Search for the cell housing the specified text and yield its (X, Y) center coordinate. 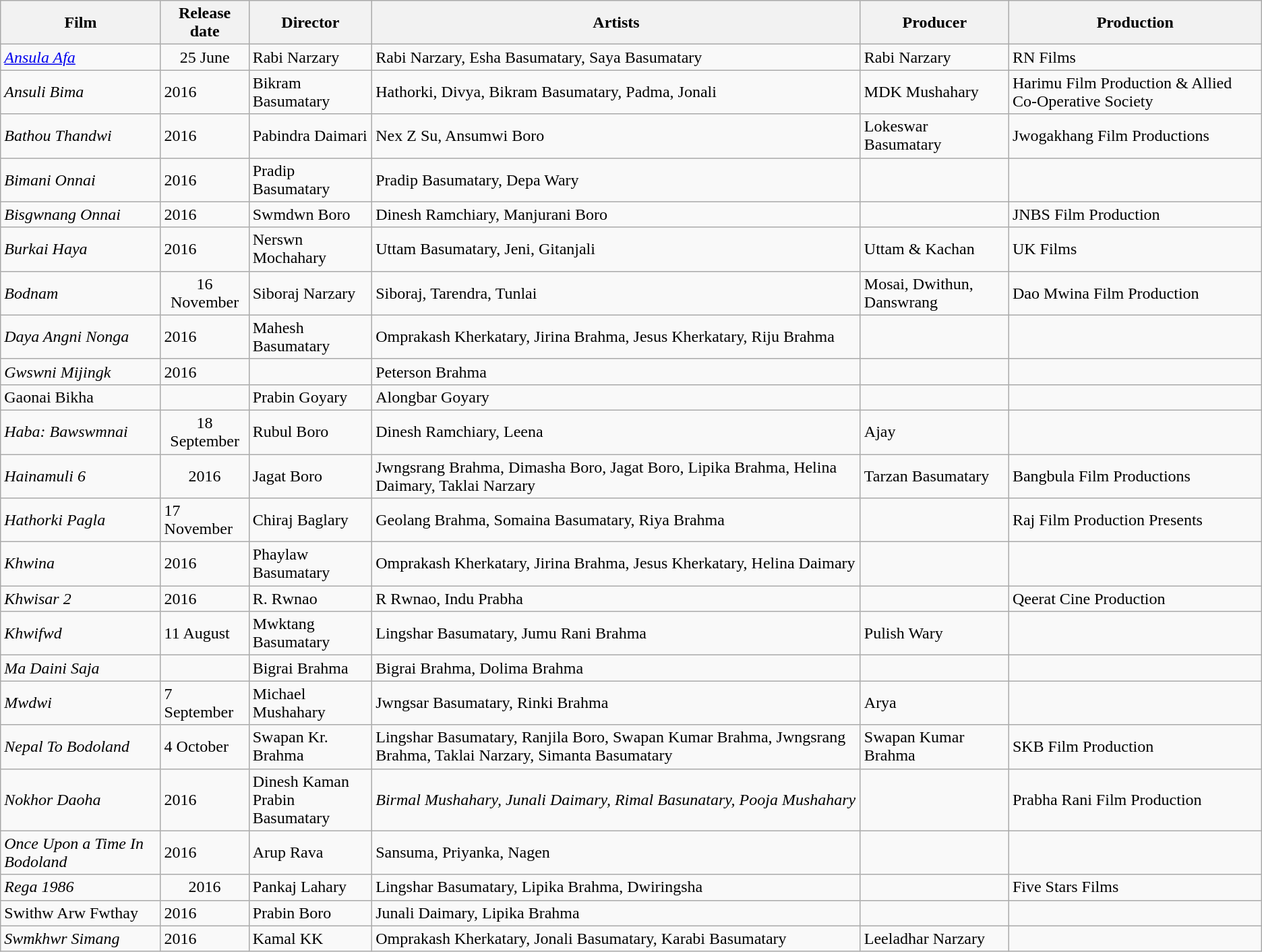
Pabindra Daimari (310, 136)
Bimani Onnai (81, 179)
Mosai, Dwithun, Danswrang (934, 293)
Production (1135, 23)
Hathorki Pagla (81, 520)
Nepal To Bodoland (81, 747)
SKB Film Production (1135, 747)
Pankaj Lahary (310, 887)
Arya (934, 703)
Mahesh Basumatary (310, 337)
Khwifwd (81, 634)
Rega 1986 (81, 887)
MDK Mushahary (934, 92)
Arup Rava (310, 852)
Uttam Basumatary, Jeni, Gitanjali (616, 249)
Uttam & Kachan (934, 249)
Ansula Afa (81, 57)
Qeerat Cine Production (1135, 599)
Hainamuli 6 (81, 476)
Geolang Brahma, Somaina Basumatary, Riya Brahma (616, 520)
Ansuli Bima (81, 92)
Swithw Arw Fwthay (81, 913)
Lokeswar Basumatary (934, 136)
Dinesh Ramchiary, Manjurani Boro (616, 214)
Burkai Haya (81, 249)
4 October (205, 747)
Kamal KK (310, 939)
Pradip Basumatary (310, 179)
16 November (205, 293)
18 September (205, 432)
Leeladhar Narzary (934, 939)
Daya Angni Nonga (81, 337)
Bigrai Brahma (310, 668)
Peterson Brahma (616, 371)
Dinesh KamanPrabin Basumatary (310, 800)
Lingshar Basumatary, Ranjila Boro, Swapan Kumar Brahma, Jwngsrang Brahma, Taklai Narzary, Simanta Basumatary (616, 747)
Dao Mwina Film Production (1135, 293)
RN Films (1135, 57)
Nokhor Daoha (81, 800)
UK Films (1135, 249)
Sansuma, Priyanka, Nagen (616, 852)
Omprakash Kherkatary, Jonali Basumatary, Karabi Basumatary (616, 939)
Jwngsar Basumatary, Rinki Brahma (616, 703)
Artists (616, 23)
Raj Film Production Presents (1135, 520)
Lingshar Basumatary, Jumu Rani Brahma (616, 634)
Mwktang Basumatary (310, 634)
Michael Mushahary (310, 703)
Gaonai Bikha (81, 397)
JNBS Film Production (1135, 214)
Bangbula Film Productions (1135, 476)
Bathou Thandwi (81, 136)
Swapan Kr. Brahma (310, 747)
Alongbar Goyary (616, 397)
Omprakash Kherkatary, Jirina Brahma, Jesus Kherkatary, Helina Daimary (616, 564)
Prabin Goyary (310, 397)
Tarzan Basumatary (934, 476)
Five Stars Films (1135, 887)
Birmal Mushahary, Junali Daimary, Rimal Basunatary, Pooja Mushahary (616, 800)
Phaylaw Basumatary (310, 564)
Mwdwi (81, 703)
7 September (205, 703)
Rabi Narzary, Esha Basumatary, Saya Basumatary (616, 57)
Bodnam (81, 293)
Haba: Bawswmnai (81, 432)
Film (81, 23)
Once Upon a Time In Bodoland (81, 852)
Release date (205, 23)
R Rwnao, Indu Prabha (616, 599)
Swmdwn Boro (310, 214)
Dinesh Ramchiary, Leena (616, 432)
Omprakash Kherkatary, Jirina Brahma, Jesus Kherkatary, Riju Brahma (616, 337)
Jagat Boro (310, 476)
Prabin Boro (310, 913)
R. Rwnao (310, 599)
Bikram Basumatary (310, 92)
Director (310, 23)
Jwngsrang Brahma, Dimasha Boro, Jagat Boro, Lipika Brahma, Helina Daimary, Taklai Narzary (616, 476)
Nex Z Su, Ansumwi Boro (616, 136)
Ajay (934, 432)
Swmkhwr Simang (81, 939)
Rubul Boro (310, 432)
Siboraj Narzary (310, 293)
Khwina (81, 564)
Prabha Rani Film Production (1135, 800)
Bigrai Brahma, Dolima Brahma (616, 668)
Pradip Basumatary, Depa Wary (616, 179)
Harimu Film Production & Allied Co-Operative Society (1135, 92)
Swapan Kumar Brahma (934, 747)
11 August (205, 634)
Lingshar Basumatary, Lipika Brahma, Dwiringsha (616, 887)
Khwisar 2 (81, 599)
Ma Daini Saja (81, 668)
Junali Daimary, Lipika Brahma (616, 913)
Pulish Wary (934, 634)
Gwswni Mijingk (81, 371)
Bisgwnang Onnai (81, 214)
Jwogakhang Film Productions (1135, 136)
17 November (205, 520)
Chiraj Baglary (310, 520)
25 June (205, 57)
Hathorki, Divya, Bikram Basumatary, Padma, Jonali (616, 92)
Nerswn Mochahary (310, 249)
Siboraj, Tarendra, Tunlai (616, 293)
Producer (934, 23)
